Output the [x, y] coordinate of the center of the cell containing the given text.  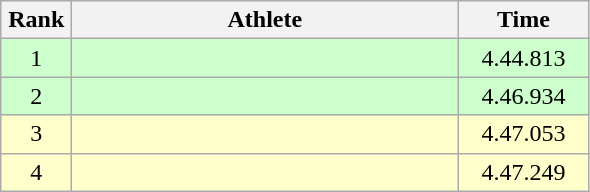
3 [36, 134]
Time [524, 20]
Rank [36, 20]
Athlete [265, 20]
1 [36, 58]
2 [36, 96]
4.44.813 [524, 58]
4.46.934 [524, 96]
4 [36, 172]
4.47.249 [524, 172]
4.47.053 [524, 134]
